Locate the cell with the specified text and output its (x, y) center coordinate. 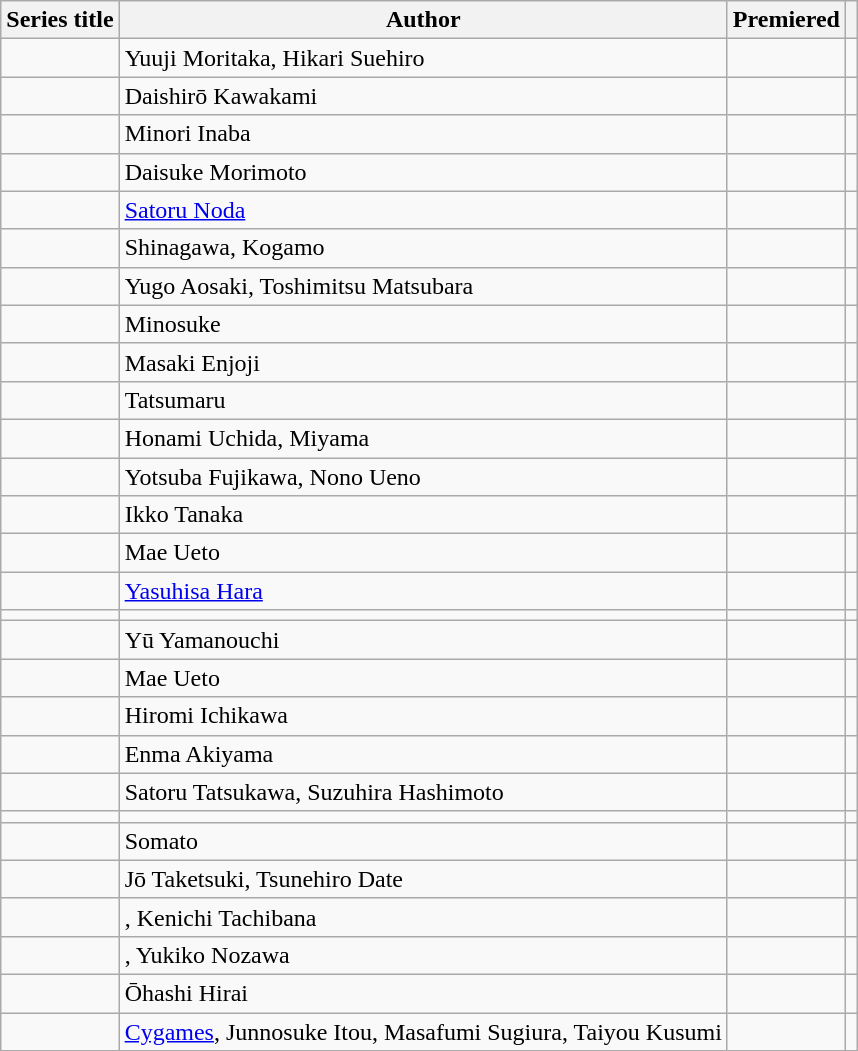
Jō Taketsuki, Tsunehiro Date (423, 879)
Daisuke Morimoto (423, 172)
Premiered (786, 20)
Ōhashi Hirai (423, 993)
Shinagawa, Kogamo (423, 248)
Yugo Aosaki, Toshimitsu Matsubara (423, 286)
Enma Akiyama (423, 754)
Daishirō Kawakami (423, 96)
, Yukiko Nozawa (423, 955)
Satoru Tatsukawa, Suzuhira Hashimoto (423, 792)
Series title (60, 20)
Yū Yamanouchi (423, 640)
Satoru Noda (423, 210)
Tatsumaru (423, 400)
Ikko Tanaka (423, 515)
Yasuhisa Hara (423, 591)
Yotsuba Fujikawa, Nono Ueno (423, 477)
Cygames, Junnosuke Itou, Masafumi Sugiura, Taiyou Kusumi (423, 1031)
Somato (423, 841)
Author (423, 20)
Masaki Enjoji (423, 362)
, Kenichi Tachibana (423, 917)
Minori Inaba (423, 134)
Honami Uchida, Miyama (423, 438)
Hiromi Ichikawa (423, 716)
Yuuji Moritaka, Hikari Suehiro (423, 58)
Minosuke (423, 324)
